For the text-containing cell, return its midpoint in (x, y) coordinate format. 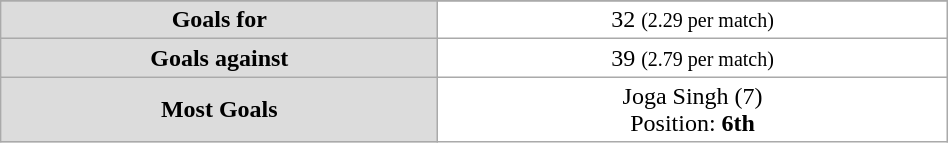
32 (2.29 per match) (692, 20)
Joga Singh (7) Position: 6th (692, 110)
Goals for (220, 20)
39 (2.79 per match) (692, 58)
Goals against (220, 58)
Most Goals (220, 110)
